For the text-containing cell, return its midpoint in (x, y) coordinate format. 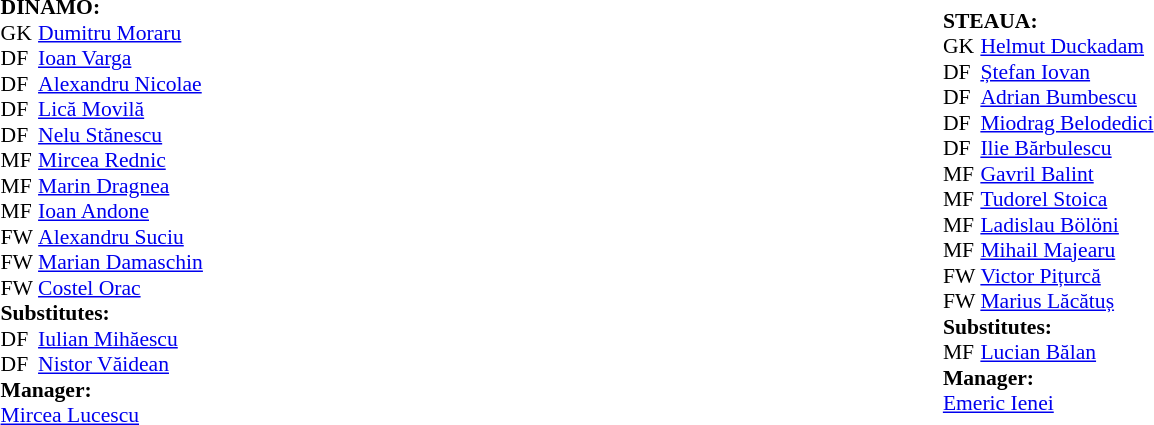
Marin Dragnea (120, 186)
Adrian Bumbescu (1066, 97)
Ioan Varga (120, 59)
Nelu Stănescu (120, 135)
Mihail Majearu (1066, 250)
Ilie Bărbulescu (1066, 148)
Costel Orac (120, 288)
Mircea Rednic (120, 161)
Miodrag Belodedici (1066, 122)
Iulian Mihăescu (120, 339)
Ioan Andone (120, 211)
Dumitru Moraru (120, 33)
Victor Pițurcă (1066, 275)
Tudorel Stoica (1066, 199)
Marius Lăcătuș (1066, 301)
Gavril Balint (1066, 173)
Marian Damaschin (120, 263)
Helmut Duckadam (1066, 46)
Alexandru Suciu (120, 237)
STEAUA: (1048, 20)
Nistor Văidean (120, 365)
Lică Movilă (120, 109)
Alexandru Nicolae (120, 84)
Lucian Bălan (1066, 352)
Emeric Ienei (1048, 403)
Ștefan Iovan (1066, 71)
Ladislau Bölöni (1066, 224)
